Identify which cell holds the provided text, then report its (X, Y) central coordinate. 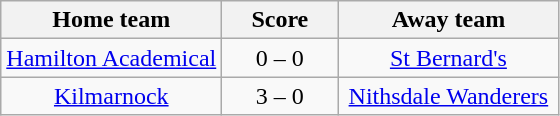
St Bernard's (448, 58)
Home team (112, 20)
Score (280, 20)
Hamilton Academical (112, 58)
Away team (448, 20)
Nithsdale Wanderers (448, 96)
3 – 0 (280, 96)
0 – 0 (280, 58)
Kilmarnock (112, 96)
